Output the [X, Y] coordinate of the center of the cell containing the given text.  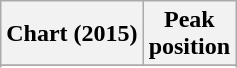
Peak position [189, 34]
Chart (2015) [72, 34]
